Identify which cell holds the provided text, then report its [x, y] central coordinate. 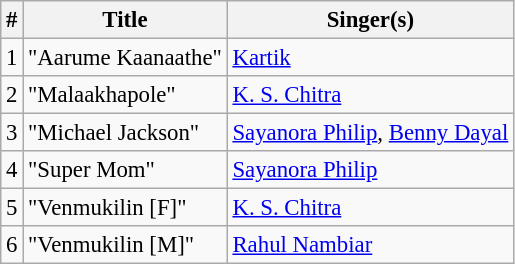
Singer(s) [370, 20]
"Venmukilin [F]" [125, 208]
Kartik [370, 58]
"Malaakhapole" [125, 95]
1 [12, 58]
6 [12, 245]
"Michael Jackson" [125, 133]
Sayanora Philip [370, 170]
"Super Mom" [125, 170]
# [12, 20]
Rahul Nambiar [370, 245]
"Venmukilin [M]" [125, 245]
5 [12, 208]
4 [12, 170]
"Aarume Kaanaathe" [125, 58]
3 [12, 133]
2 [12, 95]
Sayanora Philip, Benny Dayal [370, 133]
Title [125, 20]
